Search for the cell housing the specified text and yield its [X, Y] center coordinate. 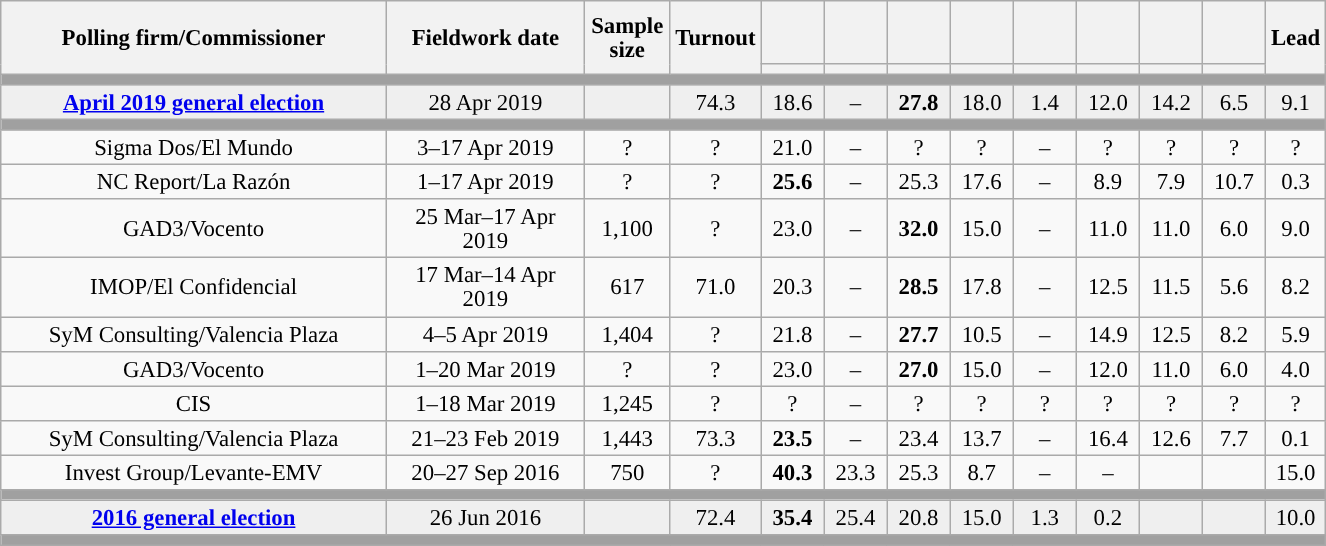
17.6 [982, 182]
Turnout [716, 38]
40.3 [792, 472]
1–18 Mar 2019 [485, 404]
26 Jun 2016 [485, 518]
20.3 [792, 288]
27.7 [918, 334]
25.6 [792, 182]
1.4 [1044, 102]
25 Mar–17 Apr 2019 [485, 230]
5.6 [1234, 288]
10.7 [1234, 182]
74.3 [716, 102]
23.5 [792, 438]
28.5 [918, 288]
0.1 [1296, 438]
Sample size [627, 38]
18.6 [792, 102]
0.3 [1296, 182]
11.5 [1170, 288]
April 2019 general election [194, 102]
6.5 [1234, 102]
IMOP/El Confidencial [194, 288]
14.9 [1108, 334]
25.4 [856, 518]
1,245 [627, 404]
3–17 Apr 2019 [485, 148]
1,443 [627, 438]
9.1 [1296, 102]
16.4 [1108, 438]
20.8 [918, 518]
Fieldwork date [485, 38]
Polling firm/Commissioner [194, 38]
17 Mar–14 Apr 2019 [485, 288]
1–20 Mar 2019 [485, 368]
Lead [1296, 38]
8.9 [1108, 182]
8.7 [982, 472]
750 [627, 472]
CIS [194, 404]
17.8 [982, 288]
23.3 [856, 472]
21.0 [792, 148]
0.2 [1108, 518]
71.0 [716, 288]
2016 general election [194, 518]
1.3 [1044, 518]
10.0 [1296, 518]
10.5 [982, 334]
21.8 [792, 334]
Sigma Dos/El Mundo [194, 148]
13.7 [982, 438]
21–23 Feb 2019 [485, 438]
4.0 [1296, 368]
Invest Group/Levante-EMV [194, 472]
12.6 [1170, 438]
23.4 [918, 438]
28 Apr 2019 [485, 102]
4–5 Apr 2019 [485, 334]
32.0 [918, 230]
5.9 [1296, 334]
9.0 [1296, 230]
20–27 Sep 2016 [485, 472]
27.8 [918, 102]
7.7 [1234, 438]
18.0 [982, 102]
1,404 [627, 334]
35.4 [792, 518]
NC Report/La Razón [194, 182]
7.9 [1170, 182]
73.3 [716, 438]
14.2 [1170, 102]
27.0 [918, 368]
72.4 [716, 518]
617 [627, 288]
1–17 Apr 2019 [485, 182]
1,100 [627, 230]
